Pinpoint the cell where the given text exists, returning its (x, y) midpoint coordinate. 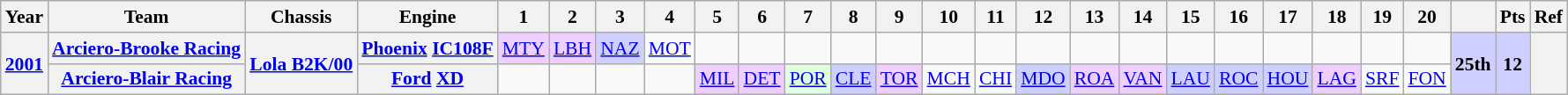
Team (146, 17)
MCH (948, 79)
6 (762, 17)
SRF (1382, 79)
Ford XD (427, 79)
LBH (573, 48)
2001 (25, 63)
MDO (1044, 79)
POR (808, 79)
19 (1382, 17)
3 (620, 17)
TOR (899, 79)
Arciero-Brooke Racing (146, 48)
13 (1095, 17)
ROA (1095, 79)
Pts (1512, 17)
18 (1336, 17)
CLE (853, 79)
9 (899, 17)
20 (1426, 17)
DET (762, 79)
14 (1142, 17)
8 (853, 17)
HOU (1289, 79)
CHI (996, 79)
LAG (1336, 79)
Phoenix IC108F (427, 48)
5 (717, 17)
16 (1239, 17)
Engine (427, 17)
MTY (524, 48)
VAN (1142, 79)
Lola B2K/00 (301, 63)
10 (948, 17)
Year (25, 17)
LAU (1191, 79)
MIL (717, 79)
FON (1426, 79)
Ref (1549, 17)
1 (524, 17)
NAZ (620, 48)
17 (1289, 17)
MOT (670, 48)
2 (573, 17)
Chassis (301, 17)
7 (808, 17)
4 (670, 17)
15 (1191, 17)
ROC (1239, 79)
11 (996, 17)
25th (1474, 63)
Arciero-Blair Racing (146, 79)
